Search for the cell housing the specified text and yield its (x, y) center coordinate. 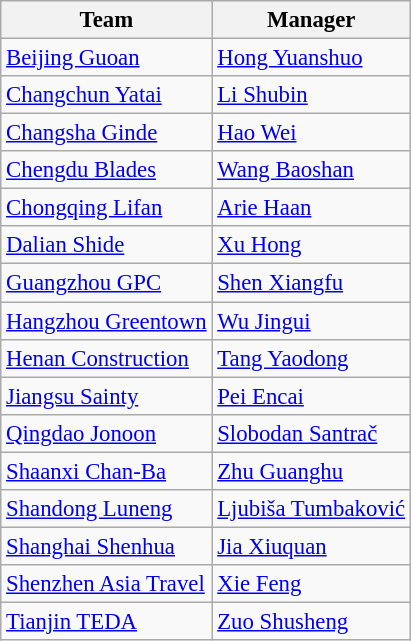
Chongqing Lifan (106, 208)
Shen Xiangfu (312, 283)
Chengdu Blades (106, 170)
Shaanxi Chan-Ba (106, 471)
Hao Wei (312, 133)
Guangzhou GPC (106, 283)
Qingdao Jonoon (106, 433)
Li Shubin (312, 95)
Slobodan Santrač (312, 433)
Pei Encai (312, 396)
Xie Feng (312, 584)
Zhu Guanghu (312, 471)
Jia Xiuquan (312, 546)
Jiangsu Sainty (106, 396)
Arie Haan (312, 208)
Team (106, 20)
Shandong Luneng (106, 509)
Wang Baoshan (312, 170)
Changsha Ginde (106, 133)
Hong Yuanshuo (312, 58)
Hangzhou Greentown (106, 321)
Wu Jingui (312, 321)
Beijing Guoan (106, 58)
Xu Hong (312, 245)
Changchun Yatai (106, 95)
Tianjin TEDA (106, 621)
Zuo Shusheng (312, 621)
Dalian Shide (106, 245)
Manager (312, 20)
Ljubiša Tumbaković (312, 509)
Henan Construction (106, 358)
Shenzhen Asia Travel (106, 584)
Shanghai Shenhua (106, 546)
Tang Yaodong (312, 358)
